Return [X, Y] of the center of cell containing provided text 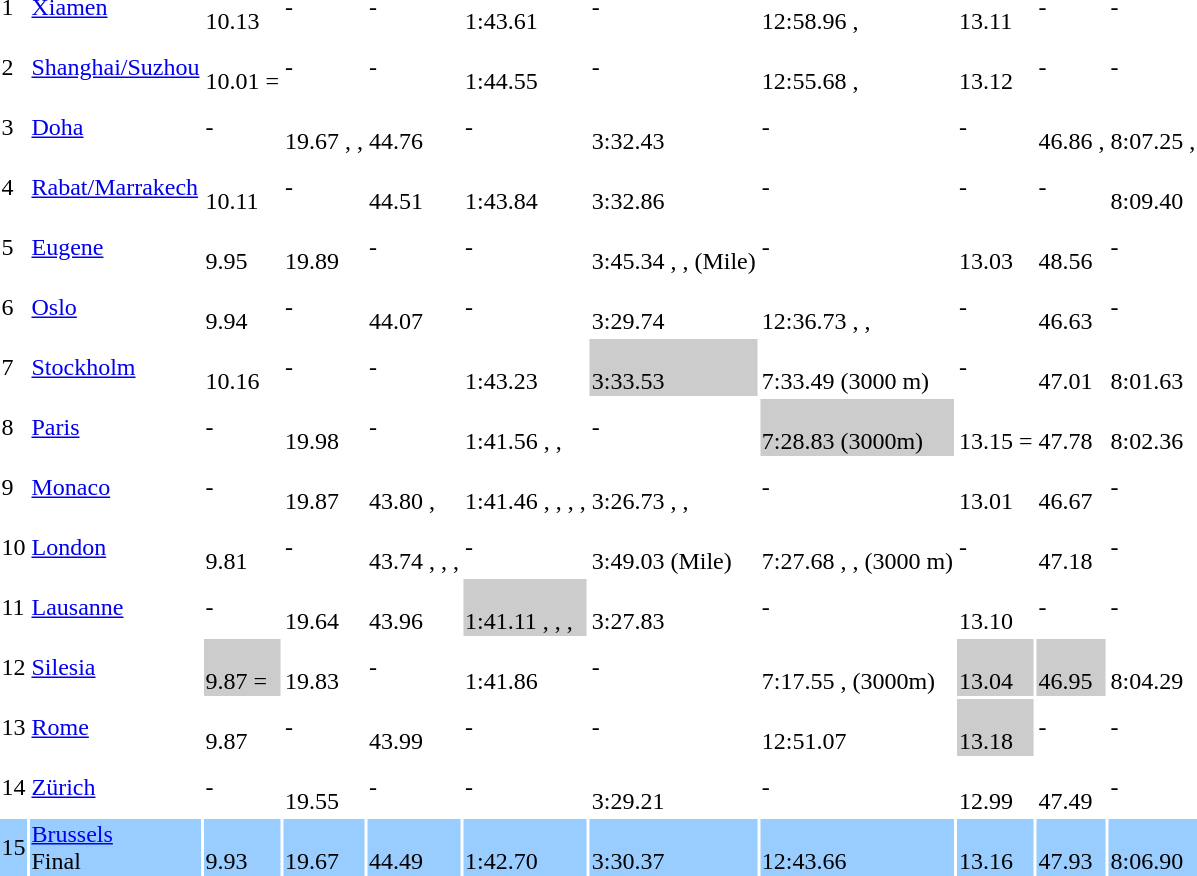
1:41.86 [526, 668]
47.49 [1072, 788]
47.18 [1072, 548]
19.89 [324, 248]
9.94 [242, 308]
7:17.55 , (3000m) [857, 668]
43.80 , [414, 488]
12.99 [996, 788]
8:09.40 [1153, 188]
2 [14, 68]
8:02.36 [1153, 428]
Rome [116, 728]
13.03 [996, 248]
13.12 [996, 68]
1:41.56 , , [526, 428]
19.67 [324, 848]
47.01 [1072, 368]
7 [14, 368]
Rabat/Marrakech [116, 188]
3:32.43 [674, 128]
Paris [116, 428]
8:06.90 [1153, 848]
8:07.25 , [1153, 128]
8 [14, 428]
3:32.86 [674, 188]
13.16 [996, 848]
Doha [116, 128]
12:51.07 [857, 728]
15 [14, 848]
11 [14, 608]
10.16 [242, 368]
43.99 [414, 728]
13.10 [996, 608]
44.49 [414, 848]
9.81 [242, 548]
12:36.73 , , [857, 308]
47.78 [1072, 428]
13.18 [996, 728]
46.95 [1072, 668]
9 [14, 488]
8:01.63 [1153, 368]
Zürich [116, 788]
13.15 = [996, 428]
Stockholm [116, 368]
3:27.83 [674, 608]
6 [14, 308]
44.76 [414, 128]
3:49.03 (Mile) [674, 548]
19.98 [324, 428]
Eugene [116, 248]
14 [14, 788]
London [116, 548]
7:33.49 (3000 m) [857, 368]
9.93 [242, 848]
13.01 [996, 488]
12:55.68 , [857, 68]
8:04.29 [1153, 668]
1:43.23 [526, 368]
3 [14, 128]
7:28.83 (3000m) [857, 428]
13.04 [996, 668]
Lausanne [116, 608]
1:42.70 [526, 848]
1:41.11 , , , [526, 608]
3:29.21 [674, 788]
19.83 [324, 668]
46.86 , [1072, 128]
10.11 [242, 188]
4 [14, 188]
5 [14, 248]
BrusselsFinal [116, 848]
9.87 = [242, 668]
43.74 , , , [414, 548]
9.95 [242, 248]
13 [14, 728]
3:26.73 , , [674, 488]
1:41.46 , , , , [526, 488]
44.07 [414, 308]
3:30.37 [674, 848]
19.55 [324, 788]
10 [14, 548]
43.96 [414, 608]
12 [14, 668]
3:29.74 [674, 308]
Silesia [116, 668]
1:43.84 [526, 188]
44.51 [414, 188]
9.87 [242, 728]
46.67 [1072, 488]
46.63 [1072, 308]
19.67 , , [324, 128]
12:43.66 [857, 848]
Oslo [116, 308]
Monaco [116, 488]
10.01 = [242, 68]
3:33.53 [674, 368]
48.56 [1072, 248]
7:27.68 , , (3000 m) [857, 548]
3:45.34 , , (Mile) [674, 248]
47.93 [1072, 848]
1:44.55 [526, 68]
19.87 [324, 488]
Shanghai/Suzhou [116, 68]
19.64 [324, 608]
